Return [x, y] of the center of cell containing provided text 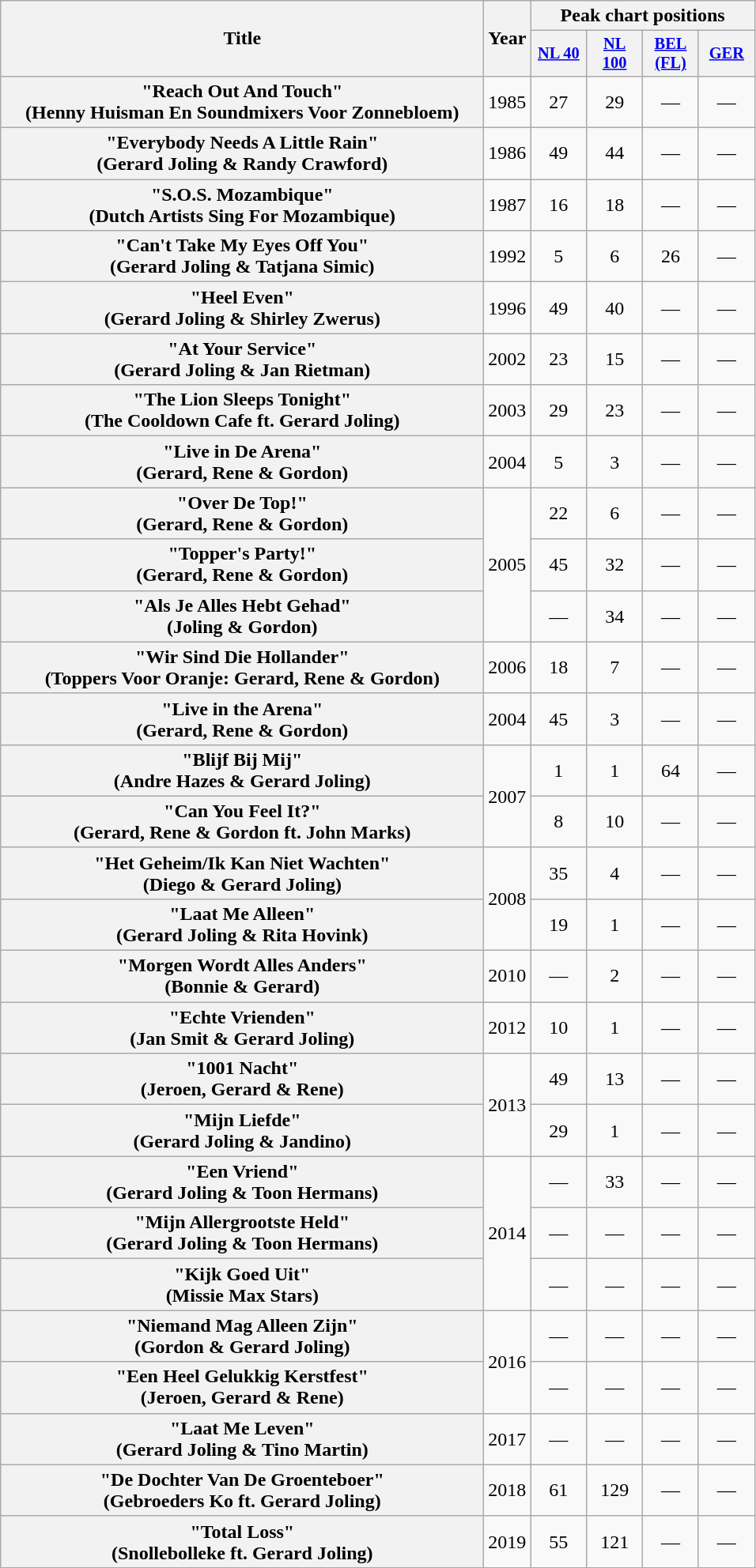
121 [615, 1541]
"De Dochter Van De Groenteboer" (Gebroeders Ko ft. Gerard Joling) [242, 1491]
"At Your Service"(Gerard Joling & Jan Rietman) [242, 359]
2010 [508, 977]
"Mijn Liefde" (Gerard Joling & Jandino) [242, 1130]
"Kijk Goed Uit" (Missie Max Stars) [242, 1285]
40 [615, 308]
22 [558, 514]
2017 [508, 1438]
"Wir Sind Die Hollander" (Toppers Voor Oranje: Gerard, Rene & Gordon) [242, 667]
"Over De Top!" (Gerard, Rene & Gordon) [242, 514]
"Een Vriend" (Gerard Joling & Toon Hermans) [242, 1182]
33 [615, 1182]
1986 [508, 153]
"Total Loss" (Snollebolleke ft. Gerard Joling) [242, 1541]
27 [558, 101]
1987 [508, 205]
26 [671, 256]
2007 [508, 796]
2005 [508, 564]
"Blijf Bij Mij" (Andre Hazes & Gerard Joling) [242, 770]
"Reach Out And Touch"(Henny Huisman En Soundmixers Voor Zonnebloem) [242, 101]
"Niemand Mag Alleen Zijn" (Gordon & Gerard Joling) [242, 1336]
"Can't Take My Eyes Off You"(Gerard Joling & Tatjana Simic) [242, 256]
2018 [508, 1491]
64 [671, 770]
Year [508, 39]
"Laat Me Leven" (Gerard Joling & Tino Martin) [242, 1438]
NL 100 [615, 54]
61 [558, 1491]
44 [615, 153]
19 [558, 925]
32 [615, 564]
"Morgen Wordt Alles Anders" (Bonnie & Gerard) [242, 977]
2 [615, 977]
2008 [508, 899]
2003 [508, 411]
"Laat Me Alleen" (Gerard Joling & Rita Hovink) [242, 925]
Peak chart positions [642, 16]
"Live in De Arena" (Gerard, Rene & Gordon) [242, 462]
2002 [508, 359]
1992 [508, 256]
13 [615, 1080]
BEL (FL) [671, 54]
"Een Heel Gelukkig Kerstfest" (Jeroen, Gerard & Rene) [242, 1388]
1985 [508, 101]
7 [615, 667]
2016 [508, 1362]
2019 [508, 1541]
"Everybody Needs A Little Rain"(Gerard Joling & Randy Crawford) [242, 153]
2014 [508, 1233]
8 [558, 822]
16 [558, 205]
"Mijn Allergrootste Held" (Gerard Joling & Toon Hermans) [242, 1233]
35 [558, 873]
"Heel Even"(Gerard Joling & Shirley Zwerus) [242, 308]
GER [726, 54]
"S.O.S. Mozambique" (Dutch Artists Sing For Mozambique) [242, 205]
129 [615, 1491]
"Het Geheim/Ik Kan Niet Wachten" (Diego & Gerard Joling) [242, 873]
55 [558, 1541]
2013 [508, 1105]
"The Lion Sleeps Tonight" (The Cooldown Cafe ft. Gerard Joling) [242, 411]
15 [615, 359]
4 [615, 873]
34 [615, 616]
2012 [508, 1027]
"Topper's Party!" (Gerard, Rene & Gordon) [242, 564]
"Can You Feel It?" (Gerard, Rene & Gordon ft. John Marks) [242, 822]
2006 [508, 667]
"Echte Vrienden" (Jan Smit & Gerard Joling) [242, 1027]
"Als Je Alles Hebt Gehad" (Joling & Gordon) [242, 616]
"1001 Nacht" (Jeroen, Gerard & Rene) [242, 1080]
"Live in the Arena" (Gerard, Rene & Gordon) [242, 719]
NL 40 [558, 54]
Title [242, 39]
1996 [508, 308]
